Find where the given text appears and provide that cell's center as (X, Y) coordinate. 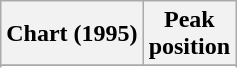
Chart (1995) (72, 34)
Peakposition (189, 34)
